Extract the (X, Y) coordinate from the center of the cell holding the provided text.  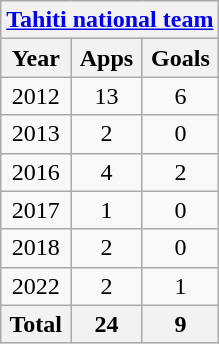
2016 (36, 172)
6 (180, 96)
24 (106, 324)
Apps (106, 58)
Total (36, 324)
9 (180, 324)
2017 (36, 210)
13 (106, 96)
Tahiti national team (110, 20)
4 (106, 172)
2018 (36, 248)
2013 (36, 134)
2022 (36, 286)
Year (36, 58)
2012 (36, 96)
Goals (180, 58)
